Detect which cell encompasses the target text, then output its [x, y] center coordinate. 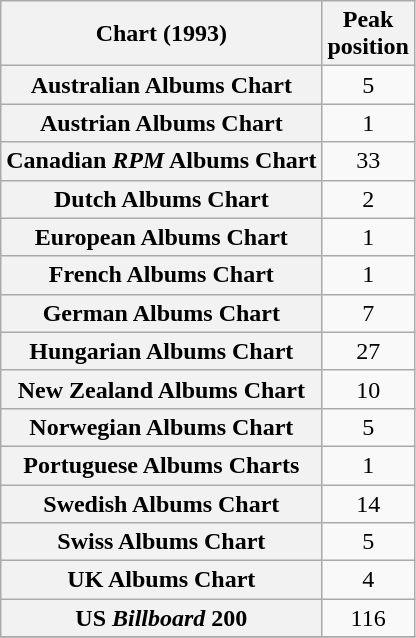
Norwegian Albums Chart [162, 427]
4 [368, 580]
Swedish Albums Chart [162, 503]
European Albums Chart [162, 237]
Canadian RPM Albums Chart [162, 161]
14 [368, 503]
10 [368, 389]
116 [368, 618]
Portuguese Albums Charts [162, 465]
US Billboard 200 [162, 618]
French Albums Chart [162, 275]
27 [368, 351]
Swiss Albums Chart [162, 542]
Hungarian Albums Chart [162, 351]
33 [368, 161]
Australian Albums Chart [162, 85]
Peakposition [368, 34]
7 [368, 313]
Chart (1993) [162, 34]
German Albums Chart [162, 313]
New Zealand Albums Chart [162, 389]
Austrian Albums Chart [162, 123]
2 [368, 199]
Dutch Albums Chart [162, 199]
UK Albums Chart [162, 580]
